Detect which cell encompasses the target text, then output its (X, Y) center coordinate. 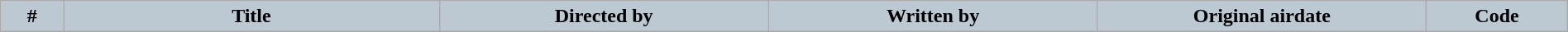
Written by (933, 16)
Code (1497, 16)
Original airdate (1262, 16)
# (32, 16)
Directed by (604, 16)
Title (251, 16)
